Extract the [x, y] coordinate from the center of the cell holding the provided text.  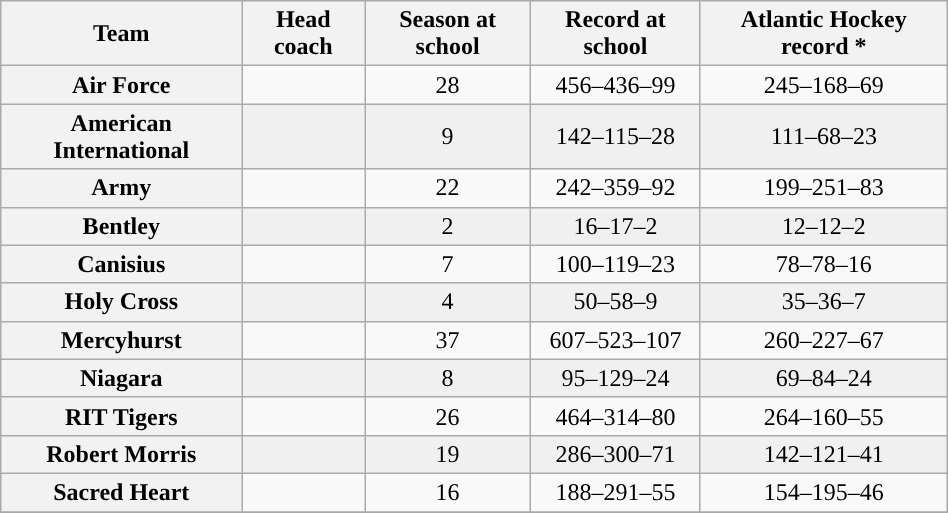
111–68–23 [824, 136]
American International [122, 136]
19 [448, 454]
16–17–2 [616, 226]
242–359–92 [616, 188]
8 [448, 378]
16 [448, 492]
Head coach [304, 34]
Record at school [616, 34]
Army [122, 188]
95–129–24 [616, 378]
Season at school [448, 34]
28 [448, 85]
50–58–9 [616, 302]
12–12–2 [824, 226]
245–168–69 [824, 85]
Team [122, 34]
100–119–23 [616, 264]
Atlantic Hockey record * [824, 34]
Canisius [122, 264]
9 [448, 136]
78–78–16 [824, 264]
Holy Cross [122, 302]
Robert Morris [122, 454]
7 [448, 264]
69–84–24 [824, 378]
26 [448, 416]
464–314–80 [616, 416]
37 [448, 340]
Mercyhurst [122, 340]
456–436–99 [616, 85]
199–251–83 [824, 188]
Bentley [122, 226]
22 [448, 188]
142–121–41 [824, 454]
4 [448, 302]
RIT Tigers [122, 416]
286–300–71 [616, 454]
607–523–107 [616, 340]
260–227–67 [824, 340]
188–291–55 [616, 492]
142–115–28 [616, 136]
Air Force [122, 85]
Sacred Heart [122, 492]
Niagara [122, 378]
264–160–55 [824, 416]
35–36–7 [824, 302]
2 [448, 226]
154–195–46 [824, 492]
